Return (x, y) of the center of cell containing provided text 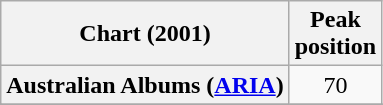
Australian Albums (ARIA) (145, 85)
Chart (2001) (145, 34)
Peakposition (335, 34)
70 (335, 85)
